Scan for the cell matching the given text and deliver its (x, y) coordinate at center. 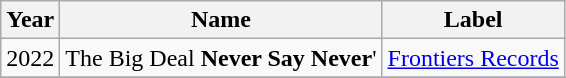
The Big Deal Never Say Never' (221, 58)
Year (30, 20)
2022 (30, 58)
Label (473, 20)
Frontiers Records (473, 58)
Name (221, 20)
